Search for the cell housing the specified text and yield its (x, y) center coordinate. 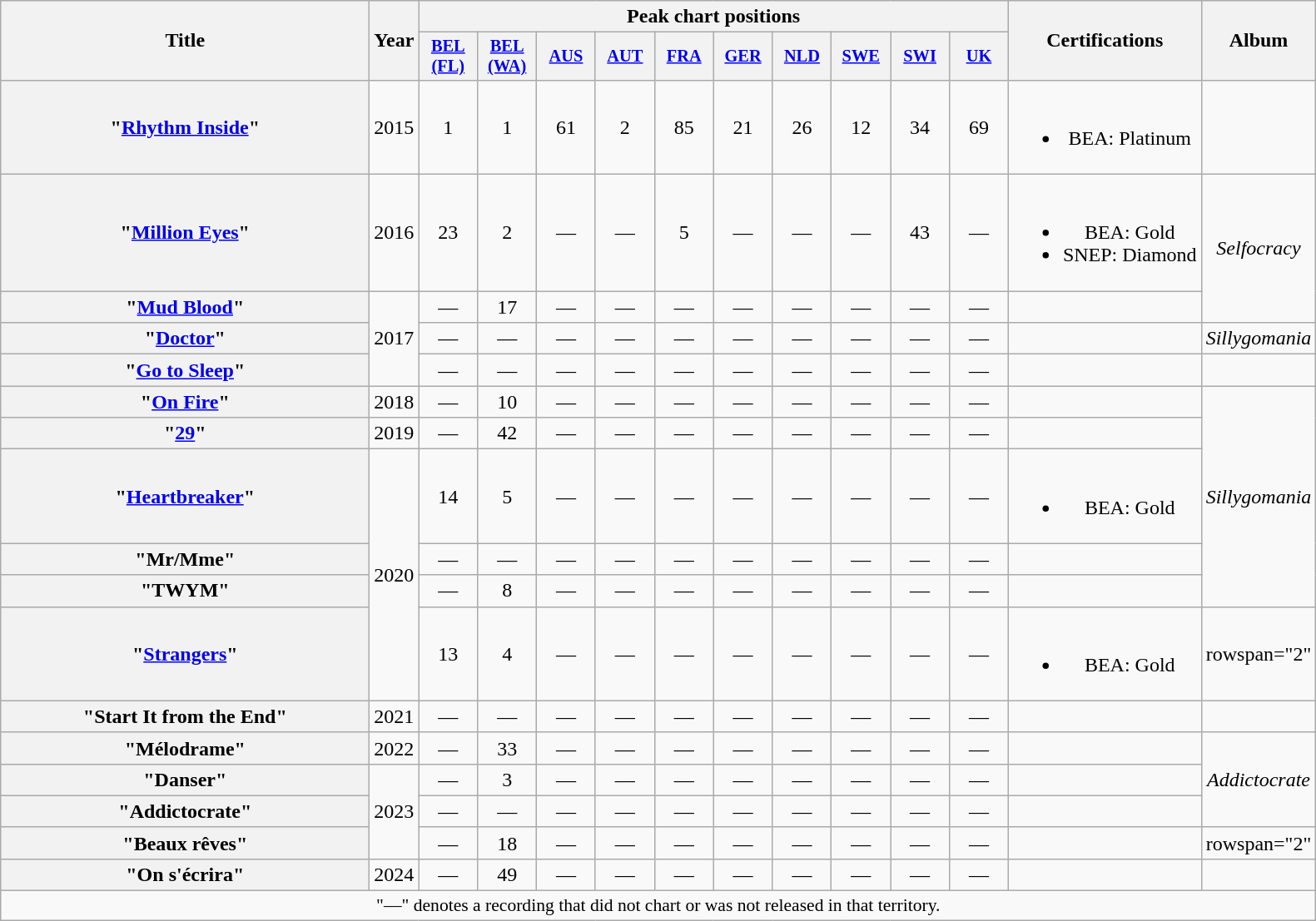
2020 (395, 575)
"—" denotes a recording that did not chart or was not released in that territory. (658, 906)
BEL(WA) (508, 57)
2021 (395, 716)
2024 (395, 874)
GER (742, 57)
42 (508, 433)
"On Fire" (185, 402)
49 (508, 874)
"Mr/Mme" (185, 559)
BEA: GoldSNEP: Diamond (1105, 233)
33 (508, 748)
10 (508, 402)
2022 (395, 748)
"Heartbreaker" (185, 496)
3 (508, 780)
BEA: Platinum (1105, 126)
69 (979, 126)
2015 (395, 126)
8 (508, 591)
"On s'écrira" (185, 874)
Certifications (1105, 41)
"Go to Sleep" (185, 370)
85 (684, 126)
Addictocrate (1259, 780)
"29" (185, 433)
Album (1259, 41)
4 (508, 654)
"TWYM" (185, 591)
Selfocracy (1259, 249)
43 (921, 233)
12 (861, 126)
14 (448, 496)
2017 (395, 339)
2023 (395, 811)
"Rhythm Inside" (185, 126)
2019 (395, 433)
2016 (395, 233)
23 (448, 233)
FRA (684, 57)
"Danser" (185, 780)
"Mud Blood" (185, 307)
34 (921, 126)
21 (742, 126)
2018 (395, 402)
"Start It from the End" (185, 716)
"Addictocrate" (185, 811)
"Million Eyes" (185, 233)
SWI (921, 57)
Peak chart positions (714, 17)
NLD (802, 57)
18 (508, 843)
"Mélodrame" (185, 748)
"Strangers" (185, 654)
"Doctor" (185, 339)
SWE (861, 57)
13 (448, 654)
26 (802, 126)
AUT (624, 57)
Year (395, 41)
Title (185, 41)
61 (566, 126)
AUS (566, 57)
"Beaux rêves" (185, 843)
UK (979, 57)
17 (508, 307)
BEL(FL) (448, 57)
